From the cell containing the given text, extract its center point as [X, Y] coordinate. 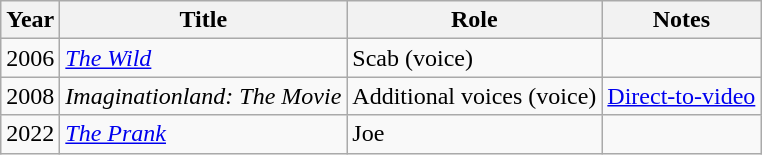
Year [30, 20]
The Wild [204, 58]
Scab (voice) [474, 58]
The Prank [204, 134]
2006 [30, 58]
Direct-to-video [682, 96]
Notes [682, 20]
Title [204, 20]
2008 [30, 96]
Role [474, 20]
Imaginationland: The Movie [204, 96]
2022 [30, 134]
Joe [474, 134]
Additional voices (voice) [474, 96]
